Return the [X, Y] coordinate for the center point of the cell that contains the specified text.  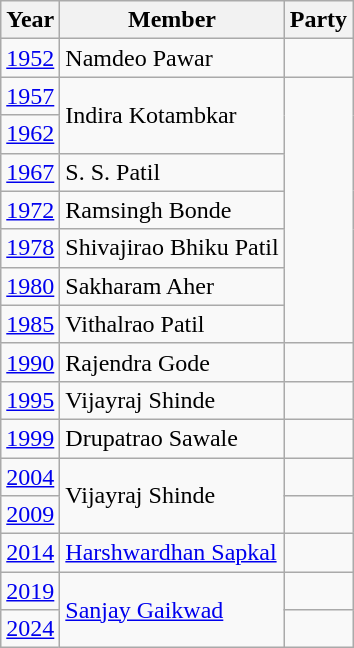
Member [172, 20]
Sanjay Gaikwad [172, 610]
Vithalrao Patil [172, 324]
1967 [30, 172]
Harshwardhan Sapkal [172, 553]
2014 [30, 553]
Rajendra Gode [172, 362]
2004 [30, 477]
1980 [30, 286]
1990 [30, 362]
Namdeo Pawar [172, 58]
Party [318, 20]
Sakharam Aher [172, 286]
1995 [30, 400]
1985 [30, 324]
2024 [30, 629]
1972 [30, 210]
Indira Kotambkar [172, 115]
Drupatrao Sawale [172, 438]
1962 [30, 134]
Ramsingh Bonde [172, 210]
S. S. Patil [172, 172]
1978 [30, 248]
1957 [30, 96]
Year [30, 20]
1952 [30, 58]
Shivajirao Bhiku Patil [172, 248]
2009 [30, 515]
2019 [30, 591]
1999 [30, 438]
